Search for the cell housing the specified text and yield its (X, Y) center coordinate. 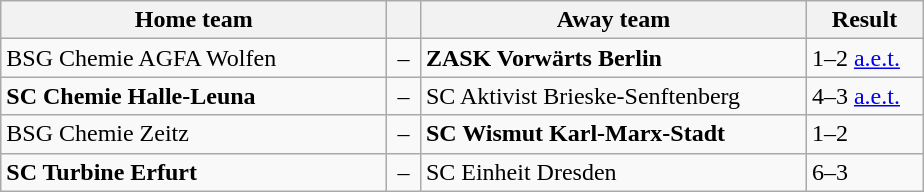
SC Aktivist Brieske-Senftenberg (613, 96)
1–2 a.e.t. (864, 58)
Away team (613, 20)
4–3 a.e.t. (864, 96)
SC Einheit Dresden (613, 172)
6–3 (864, 172)
Result (864, 20)
BSG Chemie Zeitz (194, 134)
SC Wismut Karl-Marx-Stadt (613, 134)
BSG Chemie AGFA Wolfen (194, 58)
1–2 (864, 134)
ZASK Vorwärts Berlin (613, 58)
SC Turbine Erfurt (194, 172)
Home team (194, 20)
SC Chemie Halle-Leuna (194, 96)
